For the text-containing cell, return its midpoint in [X, Y] coordinate format. 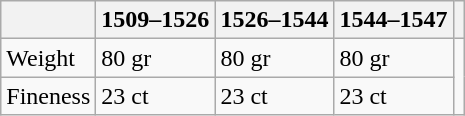
1509–1526 [156, 20]
1526–1544 [274, 20]
1544–1547 [394, 20]
Weight [48, 58]
Fineness [48, 96]
